Search for the cell housing the specified text and yield its (x, y) center coordinate. 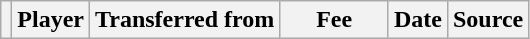
Transferred from (185, 20)
Player (51, 20)
Fee (334, 20)
Source (488, 20)
Date (418, 20)
